Return [x, y] of the center of cell containing provided text 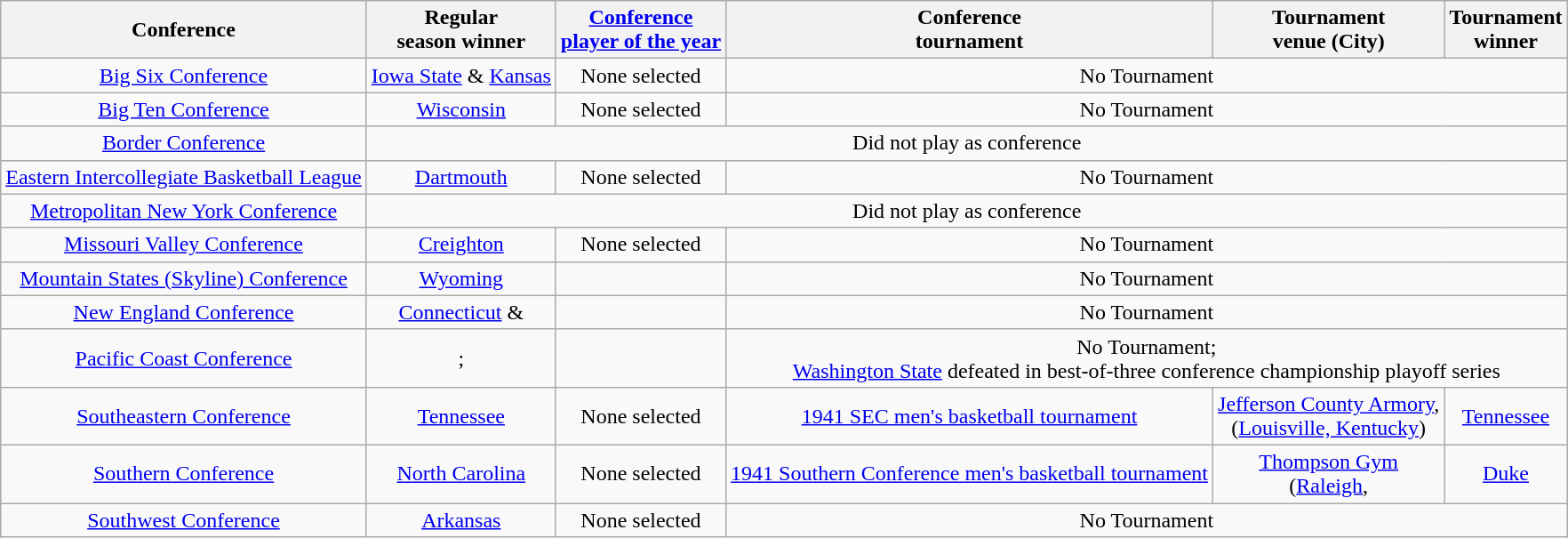
Jefferson County Armory,(Louisville, Kentucky) [1329, 416]
Metropolitan New York Conference [184, 211]
; [460, 357]
Thompson Gym(Raleigh, [1329, 473]
Wyoming [460, 278]
Conference [184, 30]
North Carolina [460, 473]
Eastern Intercollegiate Basketball League [184, 177]
Tournament winner [1506, 30]
Regular season winner [460, 30]
1941 SEC men's basketball tournament [970, 416]
Southern Conference [184, 473]
Tournament venue (City) [1329, 30]
Creighton [460, 245]
No Tournament;Washington State defeated in best-of-three conference championship playoff series [1147, 357]
Southeastern Conference [184, 416]
Duke [1506, 473]
Wisconsin [460, 109]
New England Conference [184, 312]
Border Conference [184, 143]
Missouri Valley Conference [184, 245]
Dartmouth [460, 177]
Arkansas [460, 520]
1941 Southern Conference men's basketball tournament [970, 473]
Mountain States (Skyline) Conference [184, 278]
Big Ten Conference [184, 109]
Connecticut & [460, 312]
Southwest Conference [184, 520]
Big Six Conference [184, 76]
Iowa State & Kansas [460, 76]
Pacific Coast Conference [184, 357]
Conference player of the year [640, 30]
Conference tournament [970, 30]
